Capture the cell that displays the provided text and extract its [x, y] central coordinate. 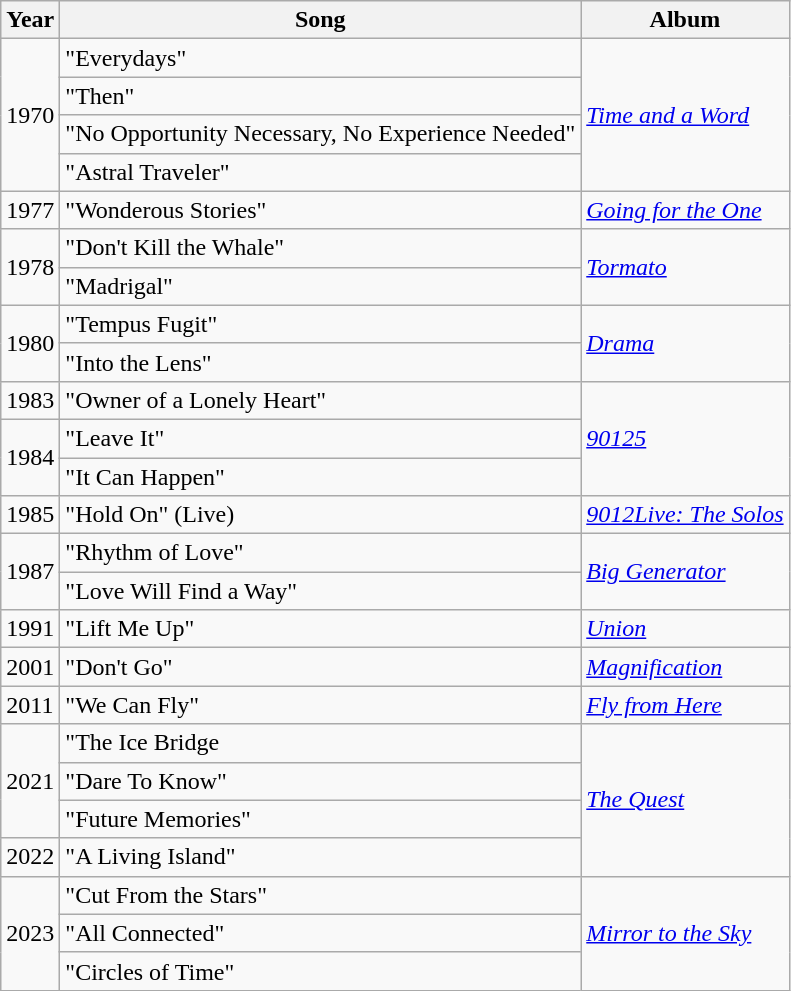
Year [30, 20]
Mirror to the Sky [685, 933]
Tormato [685, 267]
"Into the Lens" [320, 362]
Going for the One [685, 210]
"Everydays" [320, 58]
"It Can Happen" [320, 477]
"No Opportunity Necessary, No Experience Needed" [320, 134]
2011 [30, 705]
"Love Will Find a Way" [320, 591]
1991 [30, 629]
1987 [30, 572]
Fly from Here [685, 705]
"Circles of Time" [320, 971]
90125 [685, 438]
Big Generator [685, 572]
"All Connected" [320, 933]
"Dare To Know" [320, 781]
"Owner of a Lonely Heart" [320, 400]
"Cut From the Stars" [320, 895]
"A Living Island" [320, 857]
"Rhythm of Love" [320, 553]
Album [685, 20]
1977 [30, 210]
Drama [685, 343]
"Wonderous Stories" [320, 210]
1980 [30, 343]
9012Live: The Solos [685, 515]
2001 [30, 667]
"The Ice Bridge [320, 743]
"Astral Traveler" [320, 172]
"Madrigal" [320, 286]
"Leave It" [320, 438]
1983 [30, 400]
"Hold On" (Live) [320, 515]
Song [320, 20]
1978 [30, 267]
"Don't Go" [320, 667]
"Then" [320, 96]
"Tempus Fugit" [320, 324]
Union [685, 629]
"Lift Me Up" [320, 629]
1984 [30, 457]
The Quest [685, 800]
1985 [30, 515]
"Don't Kill the Whale" [320, 248]
"Future Memories" [320, 819]
2022 [30, 857]
2023 [30, 933]
2021 [30, 781]
Magnification [685, 667]
1970 [30, 115]
"We Can Fly" [320, 705]
Time and a Word [685, 115]
